Extract the (x, y) coordinate from the center of the cell holding the provided text.  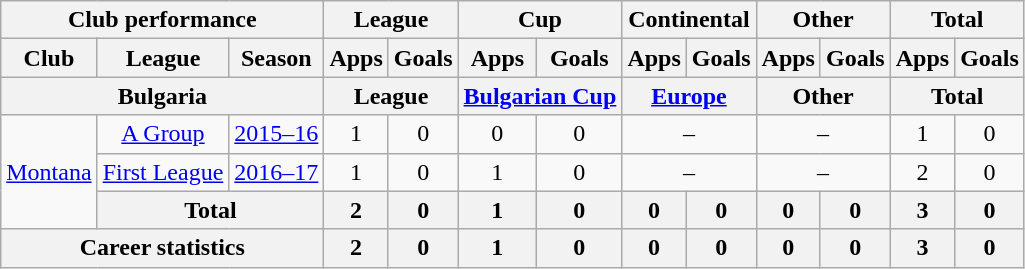
2015–16 (276, 134)
Bulgarian Cup (540, 96)
First League (163, 172)
Club (49, 58)
A Group (163, 134)
Club performance (162, 20)
Bulgaria (162, 96)
Europe (689, 96)
Season (276, 58)
Continental (689, 20)
Cup (540, 20)
2016–17 (276, 172)
Montana (49, 172)
Career statistics (162, 248)
